Find where the given text appears and provide that cell's center as (x, y) coordinate. 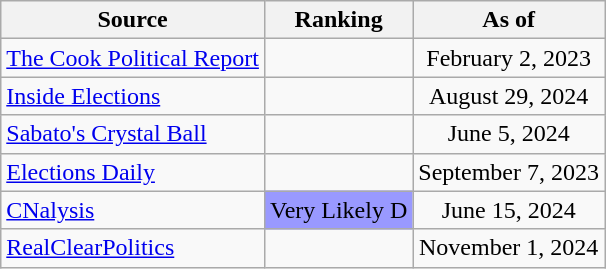
CNalysis (133, 210)
June 15, 2024 (509, 210)
August 29, 2024 (509, 96)
RealClearPolitics (133, 248)
Ranking (338, 20)
Sabato's Crystal Ball (133, 134)
February 2, 2023 (509, 58)
The Cook Political Report (133, 58)
As of (509, 20)
Elections Daily (133, 172)
September 7, 2023 (509, 172)
Source (133, 20)
Inside Elections (133, 96)
Very Likely D (338, 210)
June 5, 2024 (509, 134)
November 1, 2024 (509, 248)
